Capture the cell that displays the provided text and extract its (X, Y) central coordinate. 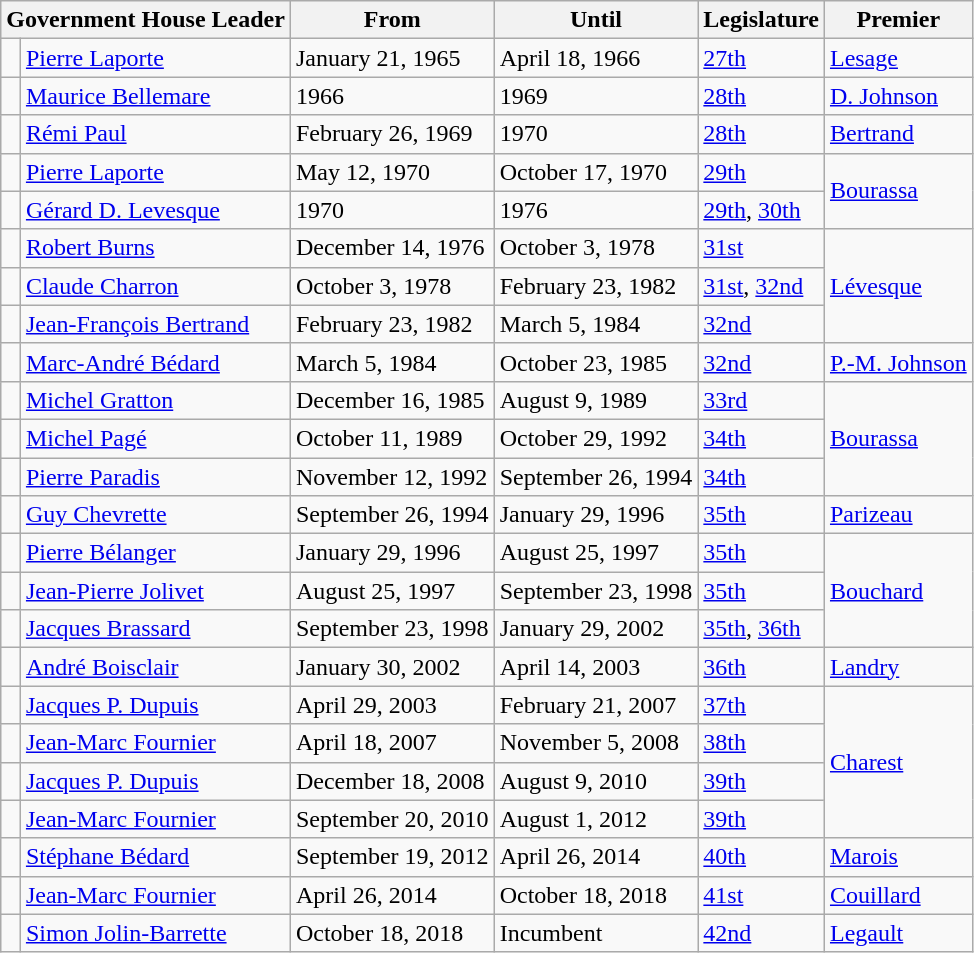
Jean-Pierre Jolivet (155, 591)
38th (762, 743)
1969 (596, 96)
31st, 32nd (762, 286)
August 9, 2010 (596, 781)
Pierre Bélanger (155, 553)
40th (762, 857)
Maurice Bellemare (155, 96)
31st (762, 248)
Jacques Brassard (155, 629)
Gérard D. Levesque (155, 210)
February 21, 2007 (596, 705)
Marc-André Bédard (155, 362)
Pierre Paradis (155, 477)
Robert Burns (155, 248)
André Boisclair (155, 667)
January 21, 1965 (392, 58)
February 26, 1969 (392, 134)
November 5, 2008 (596, 743)
August 9, 1989 (596, 400)
April 18, 1966 (596, 58)
May 12, 1970 (392, 172)
Landry (898, 667)
Government House Leader (146, 20)
Lesage (898, 58)
April 29, 2003 (392, 705)
January 30, 2002 (392, 667)
1966 (392, 96)
April 18, 2007 (392, 743)
Claude Charron (155, 286)
33rd (762, 400)
36th (762, 667)
November 12, 1992 (392, 477)
Guy Chevrette (155, 515)
Michel Pagé (155, 438)
Lévesque (898, 286)
P.-M. Johnson (898, 362)
September 20, 2010 (392, 819)
29th, 30th (762, 210)
42nd (762, 933)
October 23, 1985 (596, 362)
Rémi Paul (155, 134)
Charest (898, 762)
October 17, 1970 (596, 172)
August 1, 2012 (596, 819)
37th (762, 705)
Premier (898, 20)
Michel Gratton (155, 400)
Incumbent (596, 933)
December 14, 1976 (392, 248)
Bouchard (898, 591)
October 29, 1992 (596, 438)
October 11, 1989 (392, 438)
Legislature (762, 20)
Until (596, 20)
December 16, 1985 (392, 400)
December 18, 2008 (392, 781)
Legault (898, 933)
September 19, 2012 (392, 857)
35th, 36th (762, 629)
From (392, 20)
29th (762, 172)
D. Johnson (898, 96)
41st (762, 895)
Simon Jolin-Barrette (155, 933)
January 29, 2002 (596, 629)
1976 (596, 210)
Bertrand (898, 134)
Marois (898, 857)
April 14, 2003 (596, 667)
Stéphane Bédard (155, 857)
Couillard (898, 895)
Jean-François Bertrand (155, 324)
27th (762, 58)
Parizeau (898, 515)
